Detect which cell encompasses the target text, then output its [X, Y] center coordinate. 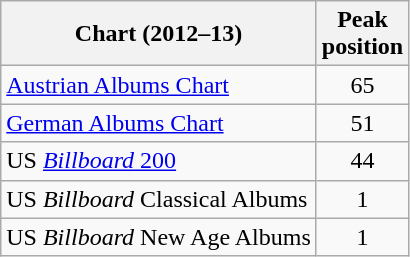
44 [362, 161]
US Billboard Classical Albums [159, 199]
Peakposition [362, 34]
Chart (2012–13) [159, 34]
US Billboard New Age Albums [159, 237]
US Billboard 200 [159, 161]
51 [362, 123]
65 [362, 85]
Austrian Albums Chart [159, 85]
German Albums Chart [159, 123]
